Determine the (x, y) coordinate at the center of the cell enclosing the given text.  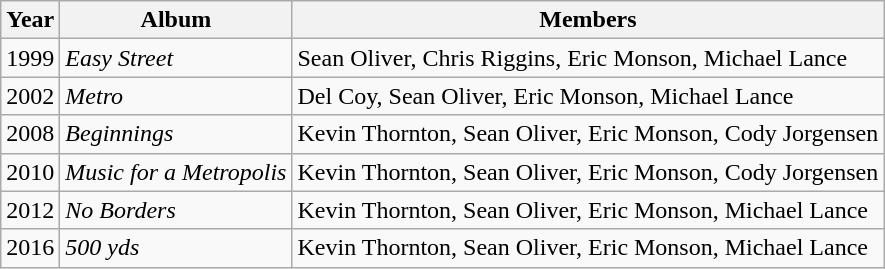
2010 (30, 172)
2012 (30, 210)
500 yds (176, 248)
1999 (30, 58)
2002 (30, 96)
Easy Street (176, 58)
2008 (30, 134)
Music for a Metropolis (176, 172)
Del Coy, Sean Oliver, Eric Monson, Michael Lance (588, 96)
2016 (30, 248)
Beginnings (176, 134)
No Borders (176, 210)
Year (30, 20)
Members (588, 20)
Metro (176, 96)
Album (176, 20)
Sean Oliver, Chris Riggins, Eric Monson, Michael Lance (588, 58)
